Search for the cell housing the specified text and yield its (x, y) center coordinate. 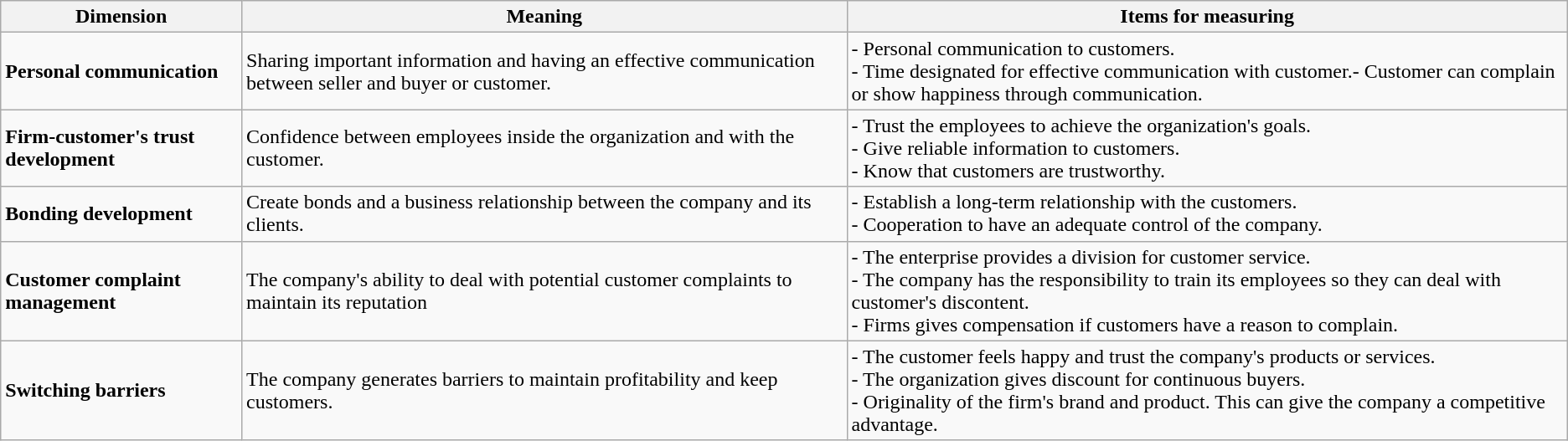
Customer complaint management (121, 291)
Meaning (544, 17)
Firm-customer's trustdevelopment (121, 148)
The company generates barriers to maintain profitability and keep customers. (544, 390)
Items for measuring (1207, 17)
Sharing important information and having an effective communication between seller and buyer or customer. (544, 71)
The company's ability to deal with potential customer complaints to maintain its reputation (544, 291)
Personal communication (121, 71)
Bonding development (121, 214)
Dimension (121, 17)
- Establish a long-term relationship with the customers.- Cooperation to have an adequate control of the company. (1207, 214)
Create bonds and a business relationship between the company and its clients. (544, 214)
Confidence between employees inside the organization and with the customer. (544, 148)
- Trust the employees to achieve the organization's goals.- Give reliable information to customers.- Know that customers are trustworthy. (1207, 148)
Switching barriers (121, 390)
